Locate the cell with the specified text and output its [x, y] center coordinate. 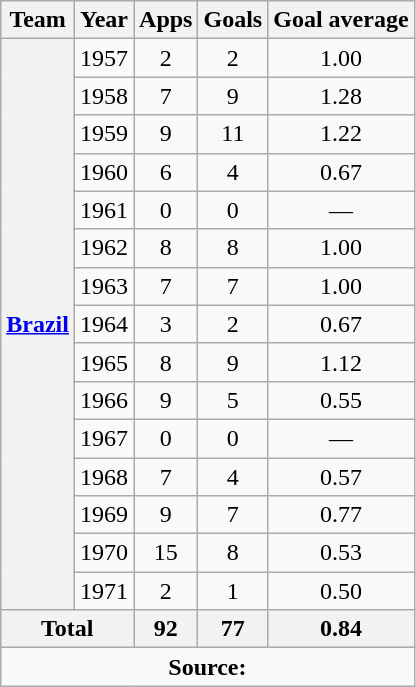
Team [38, 20]
1967 [104, 438]
1971 [104, 591]
1966 [104, 400]
0.50 [341, 591]
1968 [104, 477]
Goals [233, 20]
1969 [104, 515]
3 [166, 324]
1.28 [341, 96]
1.22 [341, 134]
1957 [104, 58]
1970 [104, 553]
Goal average [341, 20]
1963 [104, 286]
0.55 [341, 400]
1964 [104, 324]
1959 [104, 134]
0.84 [341, 629]
1962 [104, 248]
5 [233, 400]
1965 [104, 362]
1.12 [341, 362]
Total [68, 629]
Brazil [38, 324]
92 [166, 629]
15 [166, 553]
6 [166, 172]
1958 [104, 96]
Apps [166, 20]
77 [233, 629]
1 [233, 591]
1961 [104, 210]
Year [104, 20]
0.77 [341, 515]
0.57 [341, 477]
Source: [208, 667]
1960 [104, 172]
11 [233, 134]
0.53 [341, 553]
